Identify which cell holds the provided text, then report its [x, y] central coordinate. 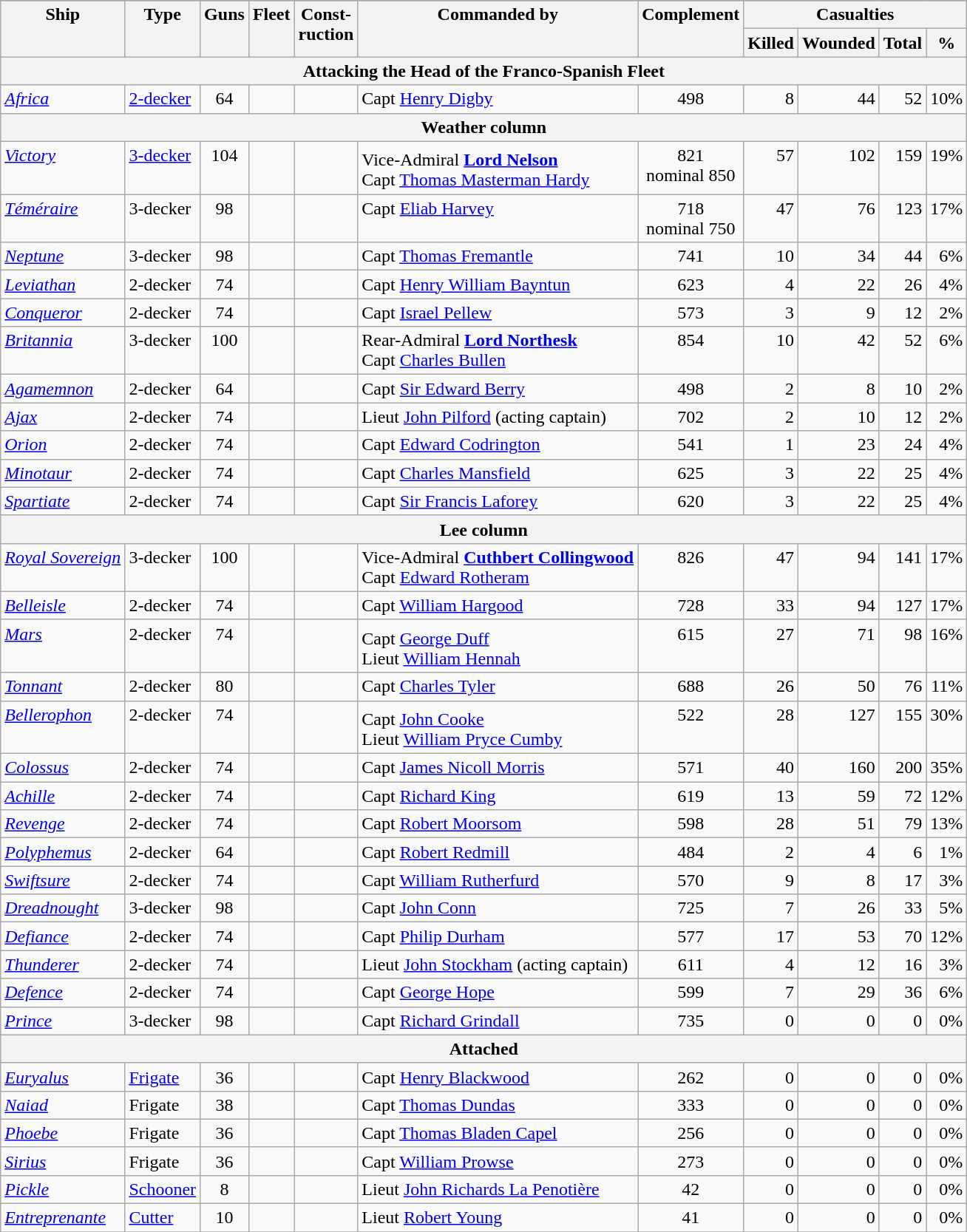
102 [838, 168]
256 [691, 1133]
577 [691, 936]
35% [946, 768]
Wounded [838, 43]
50 [838, 687]
611 [691, 964]
Capt Richard King [498, 796]
Capt Charles Mansfield [498, 473]
522 [691, 727]
104 [225, 168]
Minotaur [63, 473]
Victory [63, 168]
484 [691, 852]
570 [691, 880]
40 [771, 768]
Complement [691, 29]
598 [691, 824]
51 [838, 824]
Euryalus [63, 1077]
620 [691, 501]
59 [838, 796]
80 [225, 687]
Capt Sir Francis Laforey [498, 501]
41 [691, 1218]
34 [838, 256]
Revenge [63, 824]
Naiad [63, 1105]
Capt Eliab Harvey [498, 219]
Capt George Hope [498, 993]
Capt Henry Digby [498, 99]
Swiftsure [63, 880]
Rear-Admiral Lord Northesk Capt Charles Bullen [498, 350]
541 [691, 445]
Sirius [63, 1161]
Commanded by [498, 29]
Defence [63, 993]
Weather column [483, 127]
725 [691, 908]
573 [691, 313]
Ship [63, 29]
160 [838, 768]
Orion [63, 445]
Capt Richard Grindall [498, 1021]
155 [903, 727]
Type [163, 29]
741 [691, 256]
Capt William Rutherfurd [498, 880]
30% [946, 727]
Royal Sovereign [63, 568]
6 [903, 852]
11% [946, 687]
Capt George Duff Lieut William Hennah [498, 646]
571 [691, 768]
Capt Sir Edward Berry [498, 389]
Polyphemus [63, 852]
1% [946, 852]
Dreadnought [63, 908]
70 [903, 936]
13 [771, 796]
718nominal 750 [691, 219]
625 [691, 473]
Capt Robert Redmill [498, 852]
702 [691, 417]
Spartiate [63, 501]
Colossus [63, 768]
53 [838, 936]
24 [903, 445]
Lee column [483, 529]
5% [946, 908]
Capt Israel Pellew [498, 313]
Britannia [63, 350]
19% [946, 168]
Capt James Nicoll Morris [498, 768]
Pickle [63, 1190]
Entreprenante [63, 1218]
Lieut Robert Young [498, 1218]
Capt Robert Moorsom [498, 824]
16% [946, 646]
333 [691, 1105]
10% [946, 99]
Casualties [855, 15]
619 [691, 796]
72 [903, 796]
Conqueror [63, 313]
29 [838, 993]
Bellerophon [63, 727]
23 [838, 445]
688 [691, 687]
Prince [63, 1021]
Total [903, 43]
Cutter [163, 1218]
Attached [483, 1049]
16 [903, 964]
Capt John Conn [498, 908]
Lieut John Stockham (acting captain) [498, 964]
615 [691, 646]
Capt Charles Tyler [498, 687]
Capt Edward Codrington [498, 445]
Capt John Cooke Lieut William Pryce Cumby [498, 727]
Fleet [271, 29]
Defiance [63, 936]
159 [903, 168]
Leviathan [63, 285]
Schooner [163, 1190]
Capt Thomas Fremantle [498, 256]
57 [771, 168]
262 [691, 1077]
Const-ruction [326, 29]
Ajax [63, 417]
Vice-Admiral Cuthbert Collingwood Capt Edward Rotheram [498, 568]
1 [771, 445]
200 [903, 768]
71 [838, 646]
27 [771, 646]
141 [903, 568]
Attacking the Head of the Franco-Spanish Fleet [483, 71]
826 [691, 568]
Lieut John Richards La Penotière [498, 1190]
Capt Philip Durham [498, 936]
% [946, 43]
Killed [771, 43]
13% [946, 824]
Capt Henry William Bayntun [498, 285]
Phoebe [63, 1133]
Belleisle [63, 605]
Capt William Prowse [498, 1161]
273 [691, 1161]
854 [691, 350]
735 [691, 1021]
623 [691, 285]
Capt Thomas Dundas [498, 1105]
Téméraire [63, 219]
Agamemnon [63, 389]
599 [691, 993]
Lieut John Pilford (acting captain) [498, 417]
79 [903, 824]
Vice-Admiral Lord NelsonCapt Thomas Masterman Hardy [498, 168]
Mars [63, 646]
Thunderer [63, 964]
123 [903, 219]
Tonnant [63, 687]
38 [225, 1105]
Achille [63, 796]
Capt Thomas Bladen Capel [498, 1133]
Africa [63, 99]
Neptune [63, 256]
Capt William Hargood [498, 605]
Guns [225, 29]
821nominal 850 [691, 168]
Capt Henry Blackwood [498, 1077]
728 [691, 605]
